Determine the (X, Y) coordinate at the center of the cell enclosing the given text.  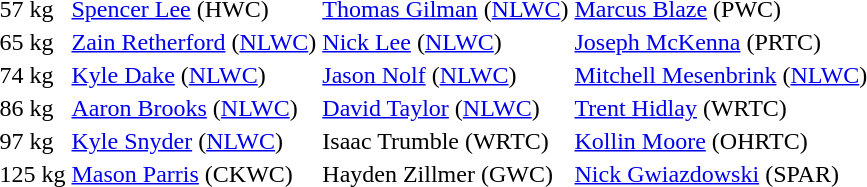
Kyle Snyder (NLWC) (194, 141)
Jason Nolf (NLWC) (446, 75)
Nick Lee (NLWC) (446, 42)
Kyle Dake (NLWC) (194, 75)
Aaron Brooks (NLWC) (194, 108)
Isaac Trumble (WRTC) (446, 141)
Zain Retherford (NLWC) (194, 42)
David Taylor (NLWC) (446, 108)
